Output the (x, y) coordinate of the center of the cell containing the given text.  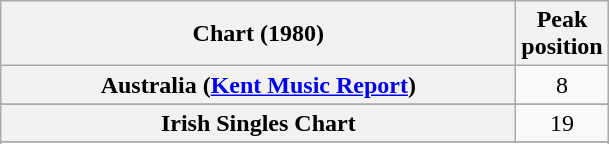
8 (562, 85)
Australia (Kent Music Report) (258, 85)
Peakposition (562, 34)
Chart (1980) (258, 34)
19 (562, 123)
Irish Singles Chart (258, 123)
